Return [x, y] of the center of cell containing provided text 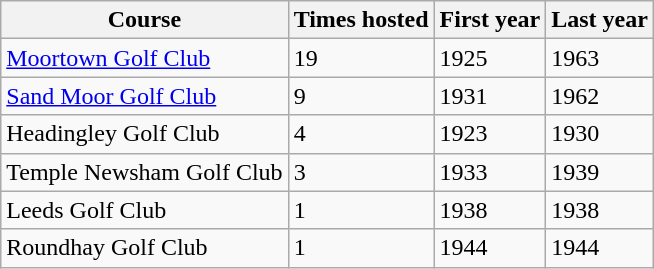
Leeds Golf Club [144, 210]
Last year [600, 20]
1962 [600, 96]
Roundhay Golf Club [144, 248]
1925 [490, 58]
1963 [600, 58]
1939 [600, 172]
1930 [600, 134]
Times hosted [361, 20]
First year [490, 20]
1931 [490, 96]
9 [361, 96]
Temple Newsham Golf Club [144, 172]
Headingley Golf Club [144, 134]
1933 [490, 172]
Moortown Golf Club [144, 58]
Sand Moor Golf Club [144, 96]
1923 [490, 134]
3 [361, 172]
4 [361, 134]
Course [144, 20]
19 [361, 58]
